Detect which cell encompasses the target text, then output its [x, y] center coordinate. 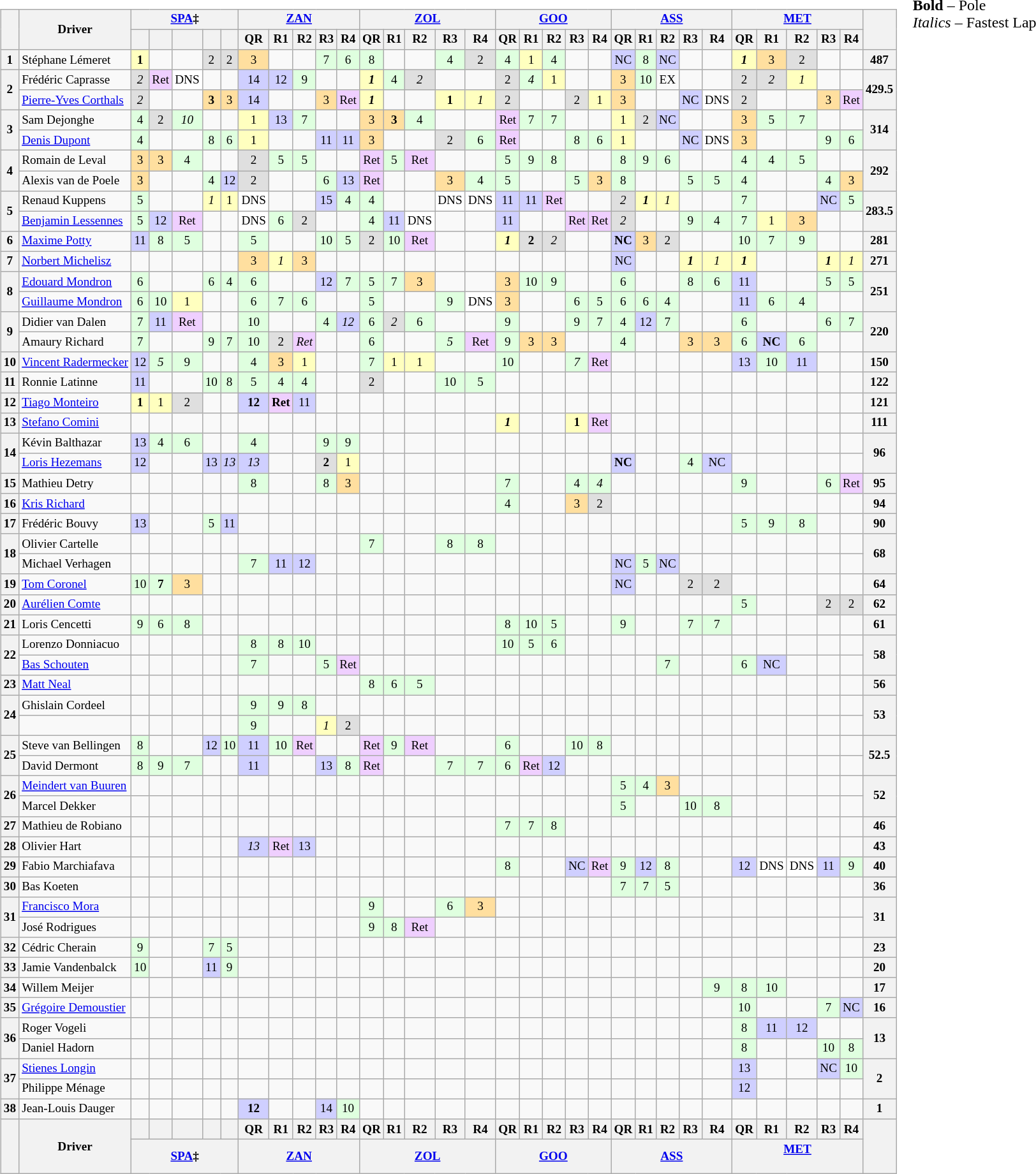
Denis Dupont [75, 140]
Renaud Kuppens [75, 201]
Benjamin Lessennes [75, 221]
24 [10, 715]
150 [879, 362]
28 [10, 847]
94 [879, 504]
29 [10, 867]
314 [879, 130]
Roger Vogeli [75, 1028]
Frédéric Caprasse [75, 80]
33 [10, 968]
Stienes Longin [75, 1069]
Marcel Dekker [75, 806]
José Rodrigues [75, 927]
121 [879, 403]
Sam Dejonghe [75, 121]
Norbert Michelisz [75, 261]
Edouard Mondron [75, 282]
Aurélien Comte [75, 605]
251 [879, 292]
David Dermont [75, 766]
Stéphane Lémeret [75, 60]
35 [10, 1008]
Tom Coronel [75, 584]
52.5 [879, 756]
Romain de Leval [75, 161]
Lorenzo Donniacuo [75, 645]
Pierre-Yves Corthals [75, 100]
429.5 [879, 89]
Jean-Louis Dauger [75, 1109]
52 [879, 796]
Willem Meijer [75, 988]
21 [10, 625]
292 [879, 171]
111 [879, 423]
Guillaume Mondron [75, 302]
Loris Cencetti [75, 625]
18 [10, 554]
Tiago Monteiro [75, 403]
Jamie Vandenbalck [75, 968]
Michael Verhagen [75, 564]
Kévin Balthazar [75, 443]
43 [879, 847]
Frédéric Bouvy [75, 524]
Ghislain Cordeel [75, 705]
58 [879, 654]
Fabio Marchiafava [75, 867]
Kris Richard [75, 504]
Amaury Richard [75, 342]
68 [879, 554]
Cédric Cherain [75, 948]
27 [10, 826]
19 [10, 584]
96 [879, 453]
Philippe Ménage [75, 1089]
Maxime Potty [75, 241]
30 [10, 887]
122 [879, 383]
Stefano Comini [75, 423]
Matt Neal [75, 686]
32 [10, 948]
61 [879, 625]
Grégoire Demoustier [75, 1008]
37 [10, 1079]
Meindert van Buuren [75, 786]
46 [879, 826]
Olivier Hart [75, 847]
62 [879, 605]
Daniel Hadorn [75, 1048]
38 [10, 1109]
Mathieu de Robiano [75, 826]
271 [879, 261]
Loris Hezemans [75, 464]
281 [879, 241]
Ronnie Latinne [75, 383]
56 [879, 686]
283.5 [879, 210]
Bas Koeten [75, 887]
95 [879, 483]
EX [667, 80]
220 [879, 332]
Mathieu Detry [75, 483]
Francisco Mora [75, 907]
34 [10, 988]
64 [879, 584]
487 [879, 60]
26 [10, 796]
40 [879, 867]
Vincent Radermecker [75, 362]
22 [10, 654]
Didier van Dalen [75, 322]
Olivier Cartelle [75, 544]
90 [879, 524]
Steve van Bellingen [75, 746]
Bas Schouten [75, 665]
53 [879, 715]
25 [10, 756]
Alexis van de Poele [75, 181]
